Pinpoint the cell where the given text exists, returning its (x, y) midpoint coordinate. 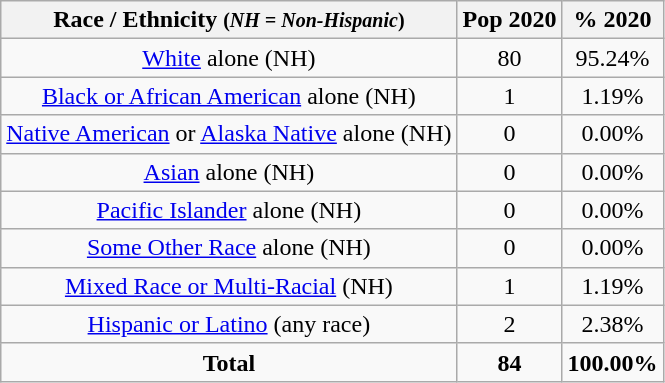
% 2020 (612, 20)
Pacific Islander alone (NH) (229, 210)
2 (510, 324)
Race / Ethnicity (NH = Non-Hispanic) (229, 20)
Some Other Race alone (NH) (229, 248)
Asian alone (NH) (229, 172)
Hispanic or Latino (any race) (229, 324)
Native American or Alaska Native alone (NH) (229, 134)
Mixed Race or Multi-Racial (NH) (229, 286)
White alone (NH) (229, 58)
100.00% (612, 362)
Pop 2020 (510, 20)
95.24% (612, 58)
Black or African American alone (NH) (229, 96)
84 (510, 362)
Total (229, 362)
2.38% (612, 324)
80 (510, 58)
